Return [x, y] of the center of cell containing provided text 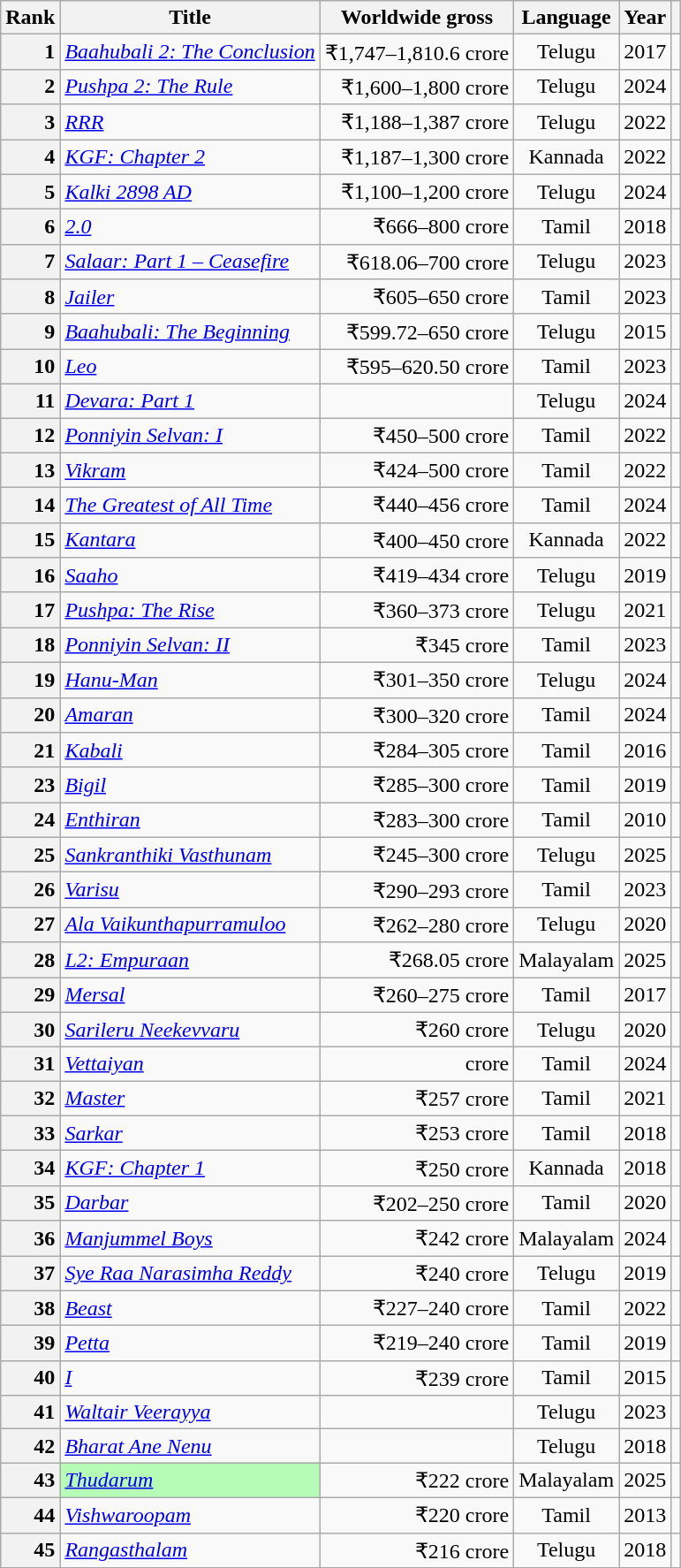
37 [30, 1273]
₹440–456 crore [417, 506]
₹219–240 crore [417, 1343]
₹1,100–1,200 crore [417, 192]
39 [30, 1343]
RRR [190, 122]
₹260 crore [417, 1030]
₹595–620.50 crore [417, 367]
14 [30, 506]
Rangasthalam [190, 1550]
KGF: Chapter 1 [190, 1168]
29 [30, 995]
Baahubali 2: The Conclusion [190, 52]
₹450–500 crore [417, 435]
19 [30, 680]
₹283–300 crore [417, 820]
2 [30, 87]
45 [30, 1550]
₹605–650 crore [417, 297]
Sarkar [190, 1133]
₹257 crore [417, 1099]
Worldwide gross [417, 18]
₹345 crore [417, 645]
Saaho [190, 575]
35 [30, 1203]
Beast [190, 1308]
28 [30, 960]
₹216 crore [417, 1550]
6 [30, 227]
27 [30, 925]
Vishwaroopam [190, 1515]
Ponniyin Selvan: I [190, 435]
24 [30, 820]
Master [190, 1099]
₹599.72–650 crore [417, 331]
16 [30, 575]
26 [30, 890]
38 [30, 1308]
L2: Empuraan [190, 960]
₹400–450 crore [417, 540]
₹202–250 crore [417, 1203]
21 [30, 750]
₹1,188–1,387 crore [417, 122]
2010 [645, 820]
4 [30, 157]
40 [30, 1378]
Kantara [190, 540]
₹300–320 crore [417, 715]
Year [645, 18]
8 [30, 297]
₹240 crore [417, 1273]
10 [30, 367]
13 [30, 470]
Kalki 2898 AD [190, 192]
Varisu [190, 890]
₹424–500 crore [417, 470]
₹250 crore [417, 1168]
23 [30, 785]
Enthiran [190, 820]
12 [30, 435]
Salaar: Part 1 – Ceasefire [190, 262]
₹227–240 crore [417, 1308]
₹220 crore [417, 1515]
Waltair Veerayya [190, 1412]
Bharat Ane Nenu [190, 1446]
₹260–275 crore [417, 995]
3 [30, 122]
Ponniyin Selvan: II [190, 645]
2016 [645, 750]
Rank [30, 18]
7 [30, 262]
Amaran [190, 715]
₹262–280 crore [417, 925]
₹290–293 crore [417, 890]
₹268.05 crore [417, 960]
₹1,600–1,800 crore [417, 87]
Pushpa 2: The Rule [190, 87]
Thudarum [190, 1480]
Ala Vaikunthapurramuloo [190, 925]
25 [30, 855]
Hanu-Man [190, 680]
36 [30, 1238]
₹239 crore [417, 1378]
30 [30, 1030]
₹253 crore [417, 1133]
₹360–373 crore [417, 610]
20 [30, 715]
11 [30, 400]
₹245–300 crore [417, 855]
2.0 [190, 227]
Language [567, 18]
₹284–305 crore [417, 750]
₹222 crore [417, 1480]
Bigil [190, 785]
15 [30, 540]
Baahubali: The Beginning [190, 331]
18 [30, 645]
Jailer [190, 297]
₹242 crore [417, 1238]
Kabali [190, 750]
33 [30, 1133]
Vikram [190, 470]
Vettaiyan [190, 1064]
₹285–300 crore [417, 785]
The Greatest of All Time [190, 506]
Title [190, 18]
₹666–800 crore [417, 227]
₹1,747–1,810.6 crore [417, 52]
2013 [645, 1515]
Sankranthiki Vasthunam [190, 855]
1 [30, 52]
Petta [190, 1343]
32 [30, 1099]
KGF: Chapter 2 [190, 157]
9 [30, 331]
Devara: Part 1 [190, 400]
42 [30, 1446]
₹419–434 crore [417, 575]
Sarileru Neekevvaru [190, 1030]
₹1,187–1,300 crore [417, 157]
Pushpa: The Rise [190, 610]
34 [30, 1168]
17 [30, 610]
₹301–350 crore [417, 680]
Sye Raa Narasimha Reddy [190, 1273]
41 [30, 1412]
44 [30, 1515]
Darbar [190, 1203]
31 [30, 1064]
I [190, 1378]
crore [417, 1064]
Manjummel Boys [190, 1238]
43 [30, 1480]
5 [30, 192]
Leo [190, 367]
₹618.06–700 crore [417, 262]
Mersal [190, 995]
